Scan for the cell matching the given text and deliver its (X, Y) coordinate at center. 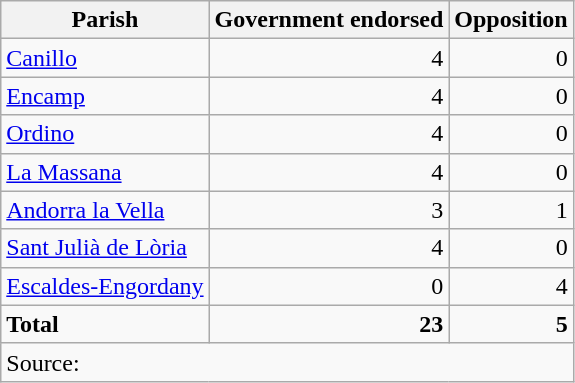
Parish (105, 20)
Sant Julià de Lòria (105, 248)
23 (329, 324)
Opposition (511, 20)
Encamp (105, 96)
Source: (288, 362)
5 (511, 324)
Total (105, 324)
Government endorsed (329, 20)
Escaldes-Engordany (105, 286)
1 (511, 210)
La Massana (105, 172)
Andorra la Vella (105, 210)
Ordino (105, 134)
3 (329, 210)
Canillo (105, 58)
